Output the (X, Y) coordinate of the center of the cell containing the given text.  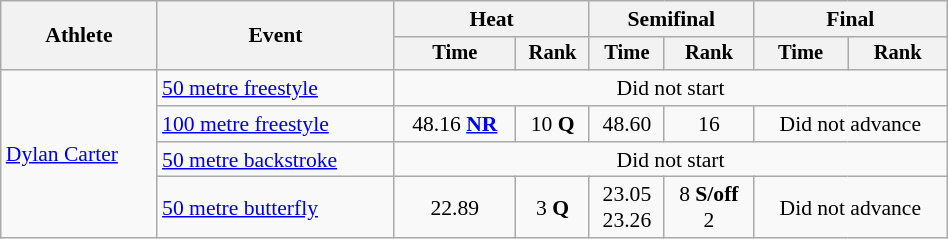
22.89 (455, 208)
Heat (492, 19)
Final (850, 19)
Event (276, 36)
48.16 NR (455, 124)
23.0523.26 (626, 208)
50 metre freestyle (276, 88)
100 metre freestyle (276, 124)
8 S/off2 (708, 208)
Semifinal (671, 19)
10 Q (553, 124)
50 metre butterfly (276, 208)
48.60 (626, 124)
50 metre backstroke (276, 160)
Athlete (79, 36)
16 (708, 124)
Dylan Carter (79, 154)
3 Q (553, 208)
